Return [X, Y] of the center of cell containing provided text 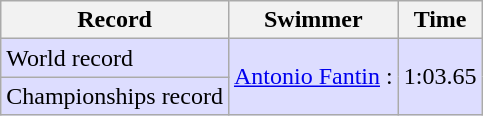
Championships record [115, 96]
1:03.65 [440, 77]
Antonio Fantin : [313, 77]
Swimmer [313, 20]
Record [115, 20]
World record [115, 58]
Time [440, 20]
